Scan for the cell matching the given text and deliver its [x, y] coordinate at center. 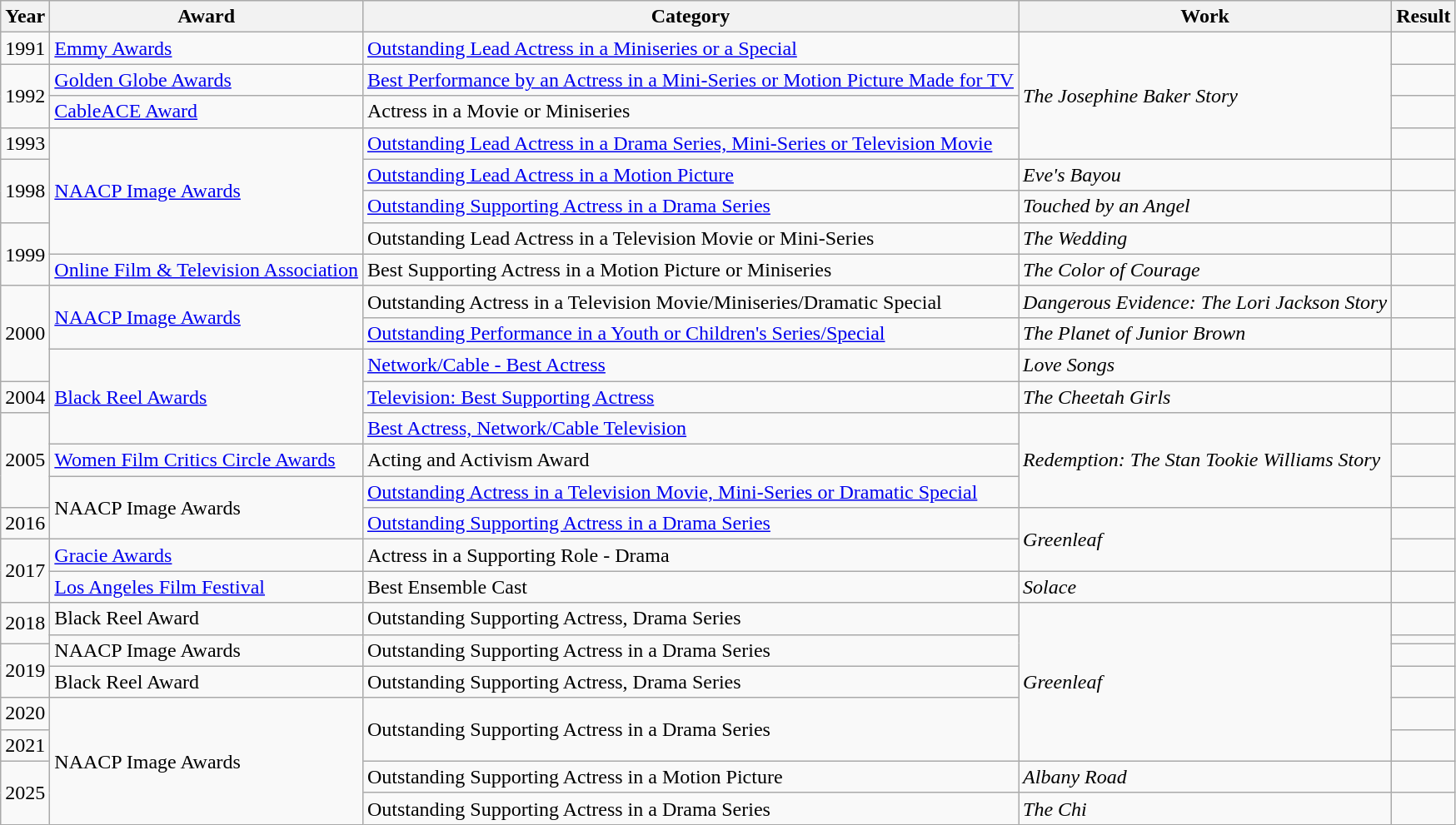
The Wedding [1205, 238]
Golden Globe Awards [207, 80]
Love Songs [1205, 365]
The Color of Courage [1205, 270]
Result [1424, 17]
Outstanding Supporting Actress in a Motion Picture [690, 777]
Outstanding Performance in a Youth or Children's Series/Special [690, 333]
Outstanding Lead Actress in a Drama Series, Mini-Series or Television Movie [690, 143]
1993 [25, 143]
CableACE Award [207, 112]
2017 [25, 571]
The Planet of Junior Brown [1205, 333]
Los Angeles Film Festival [207, 587]
Best Supporting Actress in a Motion Picture or Miniseries [690, 270]
Best Performance by an Actress in a Mini-Series or Motion Picture Made for TV [690, 80]
Emmy Awards [207, 48]
Solace [1205, 587]
2005 [25, 460]
Award [207, 17]
1991 [25, 48]
Best Ensemble Cast [690, 587]
Actress in a Supporting Role - Drama [690, 555]
The Cheetah Girls [1205, 397]
Redemption: The Stan Tookie Williams Story [1205, 460]
Dangerous Evidence: The Lori Jackson Story [1205, 301]
Work [1205, 17]
Gracie Awards [207, 555]
Actress in a Movie or Miniseries [690, 112]
2018 [25, 623]
2021 [25, 745]
1992 [25, 96]
2000 [25, 333]
Touched by an Angel [1205, 206]
Outstanding Actress in a Television Movie, Mini-Series or Dramatic Special [690, 492]
Year [25, 17]
Outstanding Lead Actress in a Television Movie or Mini-Series [690, 238]
Outstanding Actress in a Television Movie/Miniseries/Dramatic Special [690, 301]
2019 [25, 671]
2025 [25, 793]
Best Actress, Network/Cable Television [690, 429]
Acting and Activism Award [690, 460]
Black Reel Awards [207, 396]
2004 [25, 397]
2020 [25, 713]
Category [690, 17]
2016 [25, 524]
The Josephine Baker Story [1205, 96]
Outstanding Lead Actress in a Motion Picture [690, 175]
Women Film Critics Circle Awards [207, 460]
The Chi [1205, 808]
Online Film & Television Association [207, 270]
Outstanding Lead Actress in a Miniseries or a Special [690, 48]
1998 [25, 191]
1999 [25, 254]
Television: Best Supporting Actress [690, 397]
Albany Road [1205, 777]
Network/Cable - Best Actress [690, 365]
Eve's Bayou [1205, 175]
